Detect which cell encompasses the target text, then output its [x, y] center coordinate. 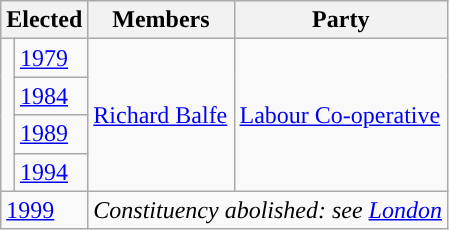
1989 [50, 134]
Constituency abolished: see London [268, 210]
Party [340, 20]
Richard Balfe [161, 115]
1984 [50, 96]
Members [161, 20]
Labour Co-operative [340, 115]
1979 [50, 58]
1994 [50, 172]
1999 [44, 210]
Elected [44, 20]
